Detect which cell encompasses the target text, then output its (X, Y) center coordinate. 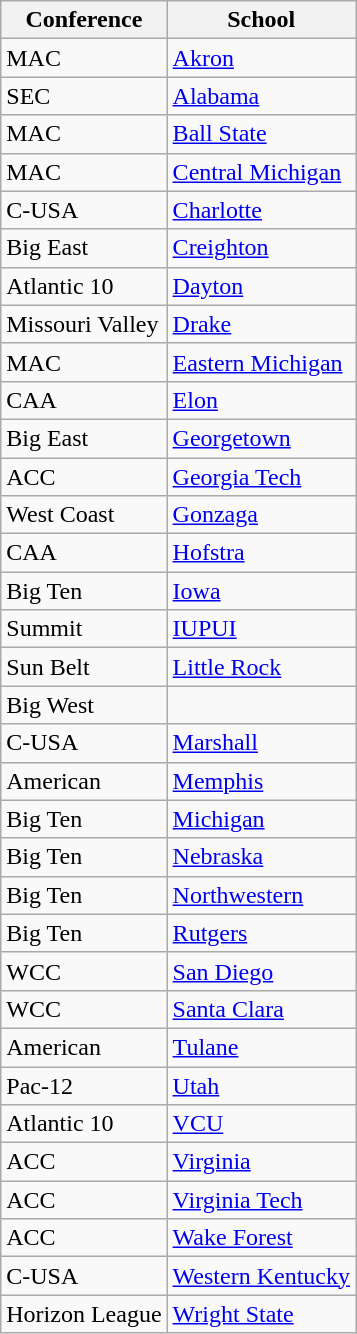
Rutgers (261, 933)
Missouri Valley (84, 324)
Wake Forest (261, 1238)
Eastern Michigan (261, 362)
Alabama (261, 96)
Memphis (261, 781)
Santa Clara (261, 1009)
Marshall (261, 743)
IUPUI (261, 629)
Ball State (261, 134)
Conference (84, 20)
Wright State (261, 1314)
Utah (261, 1085)
Nebraska (261, 857)
Iowa (261, 591)
Charlotte (261, 210)
Virginia (261, 1162)
Creighton (261, 248)
Summit (84, 629)
Akron (261, 58)
Central Michigan (261, 172)
Big West (84, 705)
VCU (261, 1124)
School (261, 20)
Horizon League (84, 1314)
Northwestern (261, 895)
Sun Belt (84, 667)
San Diego (261, 971)
Georgetown (261, 438)
SEC (84, 96)
Drake (261, 324)
Tulane (261, 1047)
Hofstra (261, 553)
Elon (261, 400)
Virginia Tech (261, 1200)
Georgia Tech (261, 477)
Gonzaga (261, 515)
West Coast (84, 515)
Little Rock (261, 667)
Michigan (261, 819)
Pac-12 (84, 1085)
Western Kentucky (261, 1276)
Dayton (261, 286)
